Detect which cell encompasses the target text, then output its (X, Y) center coordinate. 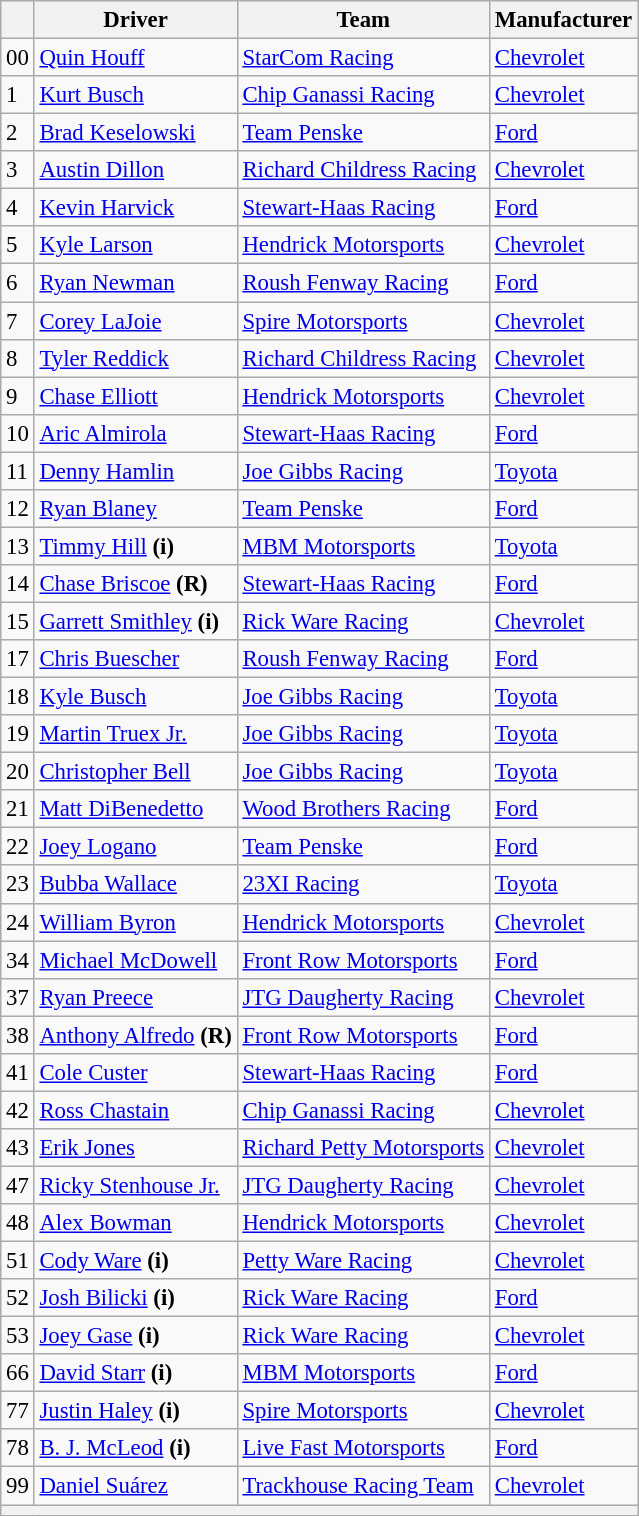
11 (18, 471)
18 (18, 697)
1 (18, 95)
Brad Keselowski (136, 133)
Justin Haley (i) (136, 1411)
5 (18, 245)
19 (18, 734)
78 (18, 1449)
Martin Truex Jr. (136, 734)
Kurt Busch (136, 95)
Austin Dillon (136, 170)
48 (18, 1223)
Anthony Alfredo (R) (136, 1035)
15 (18, 621)
Kyle Larson (136, 245)
99 (18, 1486)
Chase Briscoe (R) (136, 584)
23XI Racing (363, 885)
Joey Gase (i) (136, 1336)
42 (18, 1110)
22 (18, 847)
Team (363, 20)
Petty Ware Racing (363, 1261)
Daniel Suárez (136, 1486)
StarCom Racing (363, 58)
Garrett Smithley (i) (136, 621)
Cole Custer (136, 1073)
38 (18, 1035)
Erik Jones (136, 1148)
Kevin Harvick (136, 208)
Chris Buescher (136, 659)
Bubba Wallace (136, 885)
Chase Elliott (136, 396)
17 (18, 659)
Ryan Blaney (136, 509)
Ricky Stenhouse Jr. (136, 1185)
Wood Brothers Racing (363, 809)
Kyle Busch (136, 697)
9 (18, 396)
47 (18, 1185)
52 (18, 1298)
4 (18, 208)
20 (18, 772)
6 (18, 283)
B. J. McLeod (i) (136, 1449)
Timmy Hill (i) (136, 546)
00 (18, 58)
William Byron (136, 922)
Alex Bowman (136, 1223)
2 (18, 133)
Ryan Newman (136, 283)
77 (18, 1411)
34 (18, 960)
Cody Ware (i) (136, 1261)
Michael McDowell (136, 960)
37 (18, 997)
Joey Logano (136, 847)
43 (18, 1148)
Richard Petty Motorsports (363, 1148)
41 (18, 1073)
Matt DiBenedetto (136, 809)
8 (18, 358)
Corey LaJoie (136, 321)
7 (18, 321)
Denny Hamlin (136, 471)
Driver (136, 20)
10 (18, 433)
Quin Houff (136, 58)
Trackhouse Racing Team (363, 1486)
Ryan Preece (136, 997)
24 (18, 922)
53 (18, 1336)
12 (18, 509)
14 (18, 584)
13 (18, 546)
Josh Bilicki (i) (136, 1298)
23 (18, 885)
Ross Chastain (136, 1110)
Tyler Reddick (136, 358)
David Starr (i) (136, 1373)
66 (18, 1373)
51 (18, 1261)
Live Fast Motorsports (363, 1449)
Aric Almirola (136, 433)
3 (18, 170)
Christopher Bell (136, 772)
Manufacturer (563, 20)
21 (18, 809)
